Find where the given text appears and provide that cell's center as [x, y] coordinate. 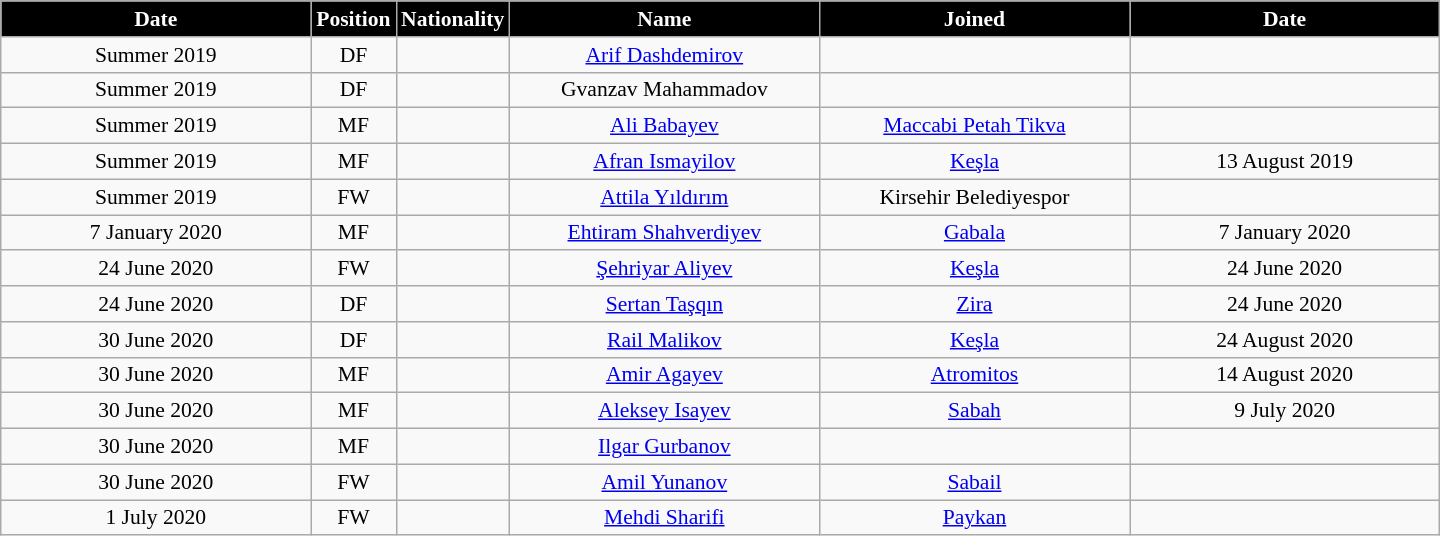
24 August 2020 [1285, 340]
Sabah [974, 411]
Gabala [974, 233]
Ehtiram Shahverdiyev [664, 233]
Kirsehir Belediyespor [974, 197]
Zira [974, 304]
Mehdi Sharifi [664, 518]
Gvanzav Mahammadov [664, 90]
Aleksey Isayev [664, 411]
Sertan Taşqın [664, 304]
Afran Ismayilov [664, 162]
Sabail [974, 482]
Joined [974, 19]
Atromitos [974, 375]
9 July 2020 [1285, 411]
Amil Yunanov [664, 482]
Şehriyar Aliyev [664, 269]
Maccabi Petah Tikva [974, 126]
1 July 2020 [156, 518]
13 August 2019 [1285, 162]
Attila Yıldırım [664, 197]
14 August 2020 [1285, 375]
Arif Dashdemirov [664, 55]
Position [354, 19]
Name [664, 19]
Nationality [452, 19]
Ali Babayev [664, 126]
Paykan [974, 518]
Rail Malikov [664, 340]
Amir Agayev [664, 375]
Ilgar Gurbanov [664, 447]
